From the cell containing the given text, extract its center point as [X, Y] coordinate. 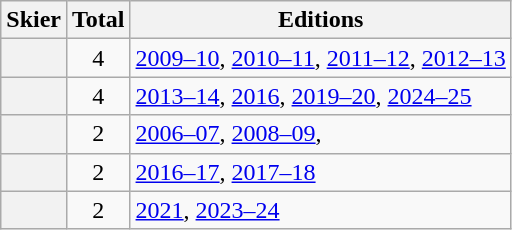
2006–07, 2008–09, [320, 134]
2016–17, 2017–18 [320, 172]
2013–14, 2016, 2019–20, 2024–25 [320, 96]
Skier [34, 20]
Total [98, 20]
2021, 2023–24 [320, 210]
2009–10, 2010–11, 2011–12, 2012–13 [320, 58]
Editions [320, 20]
